Locate the cell with the specified text and output its [x, y] center coordinate. 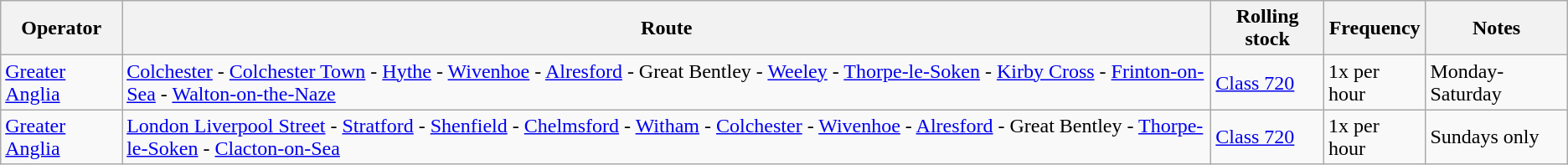
Monday-Saturday [1496, 82]
Operator [62, 28]
Notes [1496, 28]
Route [667, 28]
Frequency [1374, 28]
Sundays only [1496, 137]
Rolling stock [1268, 28]
